Scan for the cell matching the given text and deliver its [X, Y] coordinate at center. 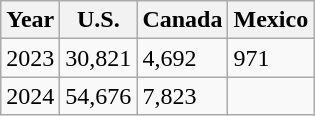
30,821 [98, 58]
2024 [30, 96]
971 [271, 58]
Canada [182, 20]
4,692 [182, 58]
54,676 [98, 96]
U.S. [98, 20]
Mexico [271, 20]
7,823 [182, 96]
Year [30, 20]
2023 [30, 58]
